Detect which cell encompasses the target text, then output its (X, Y) center coordinate. 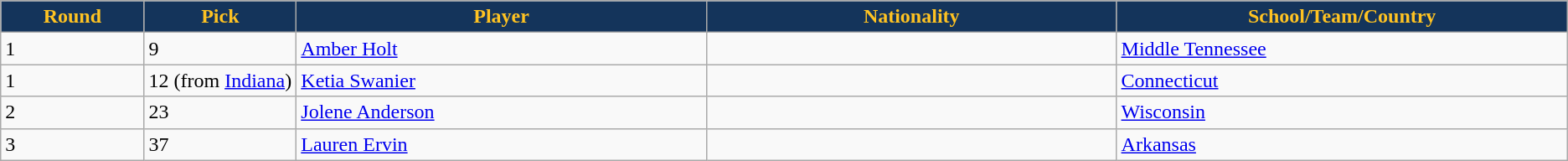
23 (220, 112)
School/Team/Country (1342, 17)
2 (72, 112)
Lauren Ervin (502, 144)
12 (from Indiana) (220, 80)
Player (502, 17)
Middle Tennessee (1342, 49)
Jolene Anderson (502, 112)
Ketia Swanier (502, 80)
37 (220, 144)
Amber Holt (502, 49)
Connecticut (1342, 80)
Pick (220, 17)
Round (72, 17)
Arkansas (1342, 144)
3 (72, 144)
Nationality (911, 17)
Wisconsin (1342, 112)
9 (220, 49)
